Determine the [x, y] coordinate at the center of the cell enclosing the given text.  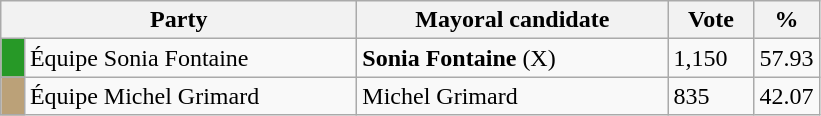
Équipe Michel Grimard [190, 96]
% [786, 20]
835 [711, 96]
Party [179, 20]
Michel Grimard [512, 96]
57.93 [786, 58]
42.07 [786, 96]
Vote [711, 20]
1,150 [711, 58]
Mayoral candidate [512, 20]
Équipe Sonia Fontaine [190, 58]
Sonia Fontaine (X) [512, 58]
